Provide the [X, Y] coordinate of the cell's center where the given text is located.  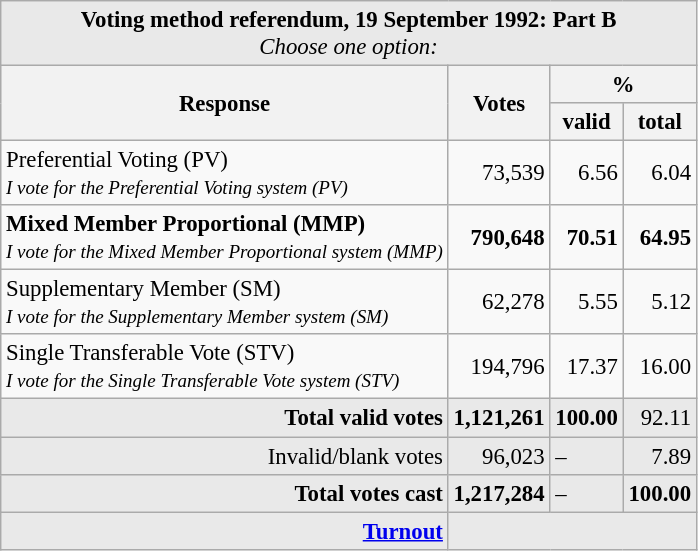
Mixed Member Proportional (MMP) I vote for the Mixed Member Proportional system (MMP) [224, 238]
Supplementary Member (SM) I vote for the Supplementary Member system (SM) [224, 302]
Total votes cast [224, 493]
96,023 [499, 456]
1,217,284 [499, 493]
6.04 [660, 174]
6.56 [586, 174]
7.89 [660, 456]
Voting method referendum, 19 September 1992: Part B Choose one option: [349, 34]
64.95 [660, 238]
17.37 [586, 366]
total [660, 122]
Turnout [224, 531]
Response [224, 104]
70.51 [586, 238]
62,278 [499, 302]
16.00 [660, 366]
5.55 [586, 302]
790,648 [499, 238]
92.11 [660, 418]
Total valid votes [224, 418]
Single Transferable Vote (STV) I vote for the Single Transferable Vote system (STV) [224, 366]
Preferential Voting (PV) I vote for the Preferential Voting system (PV) [224, 174]
194,796 [499, 366]
1,121,261 [499, 418]
Votes [499, 104]
73,539 [499, 174]
5.12 [660, 302]
Invalid/blank votes [224, 456]
valid [586, 122]
% [623, 85]
